Find where the given text appears and provide that cell's center as (x, y) coordinate. 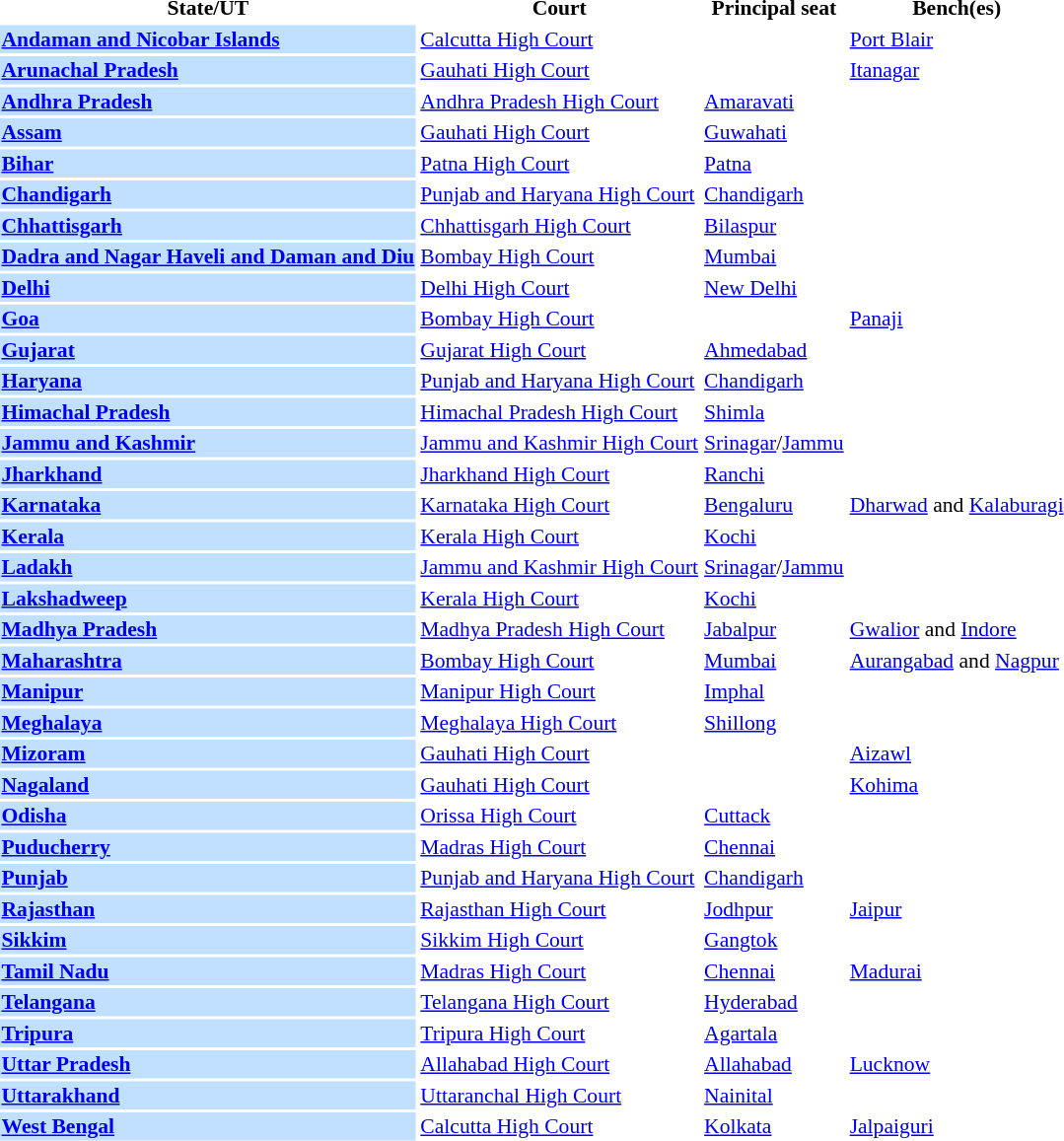
Cuttack (775, 816)
Kolkata (775, 1126)
Ranchi (775, 473)
Odisha (208, 816)
Manipur (208, 691)
West Bengal (208, 1126)
Punjab (208, 878)
Bengaluru (775, 505)
Allahabad High Court (560, 1064)
Gujarat (208, 349)
Bihar (208, 164)
Patna High Court (560, 164)
Jabalpur (775, 629)
Maharashtra (208, 661)
Agartala (775, 1034)
Andhra Pradesh (208, 101)
Imphal (775, 691)
Orissa High Court (560, 816)
Madhya Pradesh High Court (560, 629)
New Delhi (775, 288)
Allahabad (775, 1064)
Tamil Nadu (208, 970)
Assam (208, 132)
Rajasthan (208, 909)
Chhattisgarh (208, 225)
Telangana High Court (560, 1002)
Manipur High Court (560, 691)
Meghalaya (208, 722)
Mizoram (208, 753)
Amaravati (775, 101)
Jharkhand High Court (560, 473)
Haryana (208, 381)
Sikkim High Court (560, 940)
Uttar Pradesh (208, 1064)
Himachal Pradesh (208, 412)
Kerala (208, 536)
Shimla (775, 412)
Shillong (775, 722)
Gangtok (775, 940)
Tripura High Court (560, 1034)
Delhi High Court (560, 288)
Jammu and Kashmir (208, 443)
Hyderabad (775, 1002)
Meghalaya High Court (560, 722)
Andaman and Nicobar Islands (208, 39)
Guwahati (775, 132)
Dadra and Nagar Haveli and Daman and Diu (208, 256)
Bilaspur (775, 225)
Arunachal Pradesh (208, 70)
Ladakh (208, 567)
Patna (775, 164)
Goa (208, 319)
Puducherry (208, 846)
Telangana (208, 1002)
Uttaranchal High Court (560, 1095)
Madhya Pradesh (208, 629)
Delhi (208, 288)
Jodhpur (775, 909)
Gujarat High Court (560, 349)
Nagaland (208, 785)
Lakshadweep (208, 598)
Rajasthan High Court (560, 909)
Ahmedabad (775, 349)
Chhattisgarh High Court (560, 225)
Nainital (775, 1095)
Karnataka (208, 505)
Sikkim (208, 940)
Andhra Pradesh High Court (560, 101)
Himachal Pradesh High Court (560, 412)
Jharkhand (208, 473)
Tripura (208, 1034)
Uttarakhand (208, 1095)
Karnataka High Court (560, 505)
